Return the (x, y) coordinate for the center point of the cell that contains the specified text.  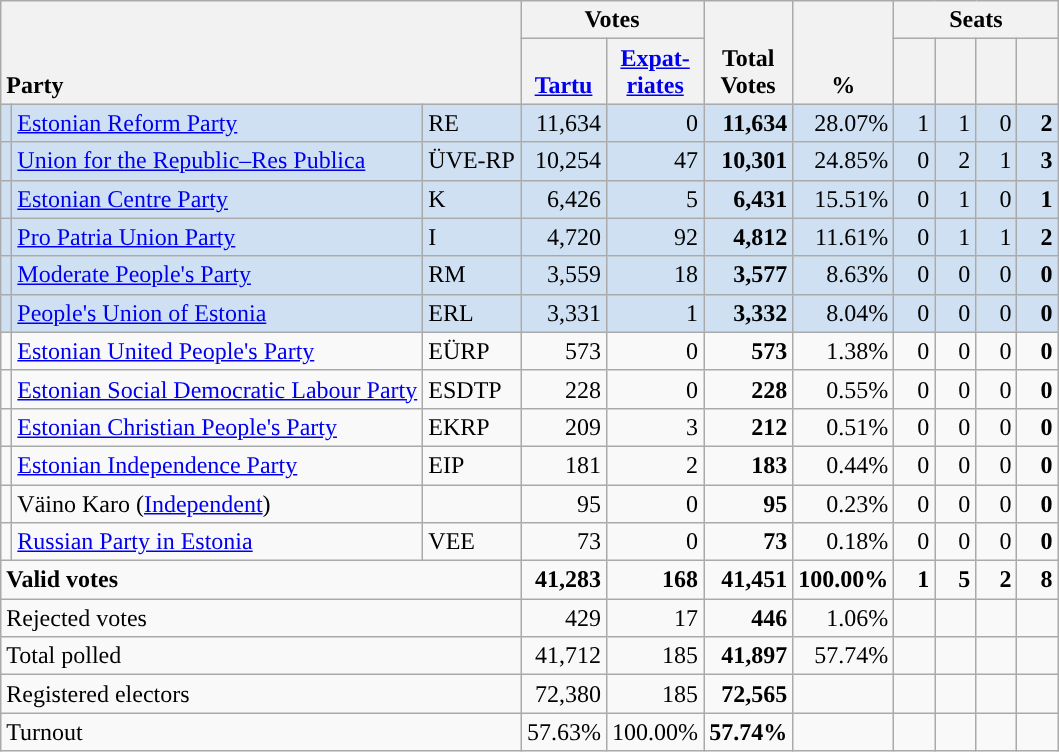
Total Votes (748, 52)
24.85% (844, 161)
41,451 (748, 580)
10,301 (748, 161)
8.04% (844, 313)
VEE (472, 542)
8 (1038, 580)
Estonian Centre Party (218, 199)
8.63% (844, 275)
41,712 (563, 656)
Moderate People's Party (218, 275)
18 (656, 275)
Russian Party in Estonia (218, 542)
72,565 (748, 694)
Votes (612, 20)
6,426 (563, 199)
Pro Patria Union Party (218, 237)
ÜVE-RP (472, 161)
209 (563, 427)
% (844, 52)
RM (472, 275)
Registered electors (261, 694)
3,577 (748, 275)
3,332 (748, 313)
4,812 (748, 237)
Party (261, 52)
Valid votes (261, 580)
Estonian Christian People's Party (218, 427)
1.38% (844, 351)
0.51% (844, 427)
446 (748, 618)
ESDTP (472, 389)
0.55% (844, 389)
EKRP (472, 427)
429 (563, 618)
11.61% (844, 237)
3,559 (563, 275)
183 (748, 465)
6,431 (748, 199)
28.07% (844, 123)
Estonian Independence Party (218, 465)
ERL (472, 313)
0.18% (844, 542)
I (472, 237)
Estonian Reform Party (218, 123)
17 (656, 618)
K (472, 199)
Estonian Social Democratic Labour Party (218, 389)
Tartu (563, 72)
41,283 (563, 580)
181 (563, 465)
72,380 (563, 694)
4,720 (563, 237)
57.63% (563, 732)
3,331 (563, 313)
47 (656, 161)
92 (656, 237)
1.06% (844, 618)
Estonian United People's Party (218, 351)
People's Union of Estonia (218, 313)
10,254 (563, 161)
0.44% (844, 465)
Väino Karo (Independent) (218, 503)
41,897 (748, 656)
Expat- riates (656, 72)
EÜRP (472, 351)
RE (472, 123)
Turnout (261, 732)
168 (656, 580)
Rejected votes (261, 618)
15.51% (844, 199)
Union for the Republic–Res Publica (218, 161)
EIP (472, 465)
Total polled (261, 656)
212 (748, 427)
Seats (976, 20)
0.23% (844, 503)
